Output the (x, y) coordinate of the center of the cell containing the given text.  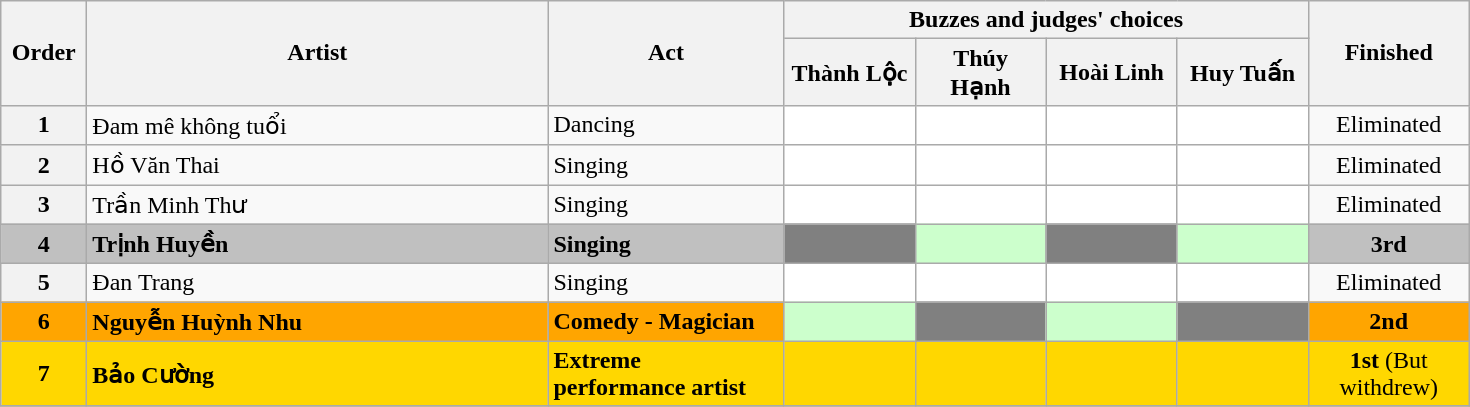
3rd (1388, 244)
Hoài Linh (1112, 72)
2 (44, 165)
Act (666, 54)
Đam mê không tuổi (318, 125)
Order (44, 54)
Hồ Văn Thai (318, 165)
Huy Tuấn (1242, 72)
Dancing (666, 125)
5 (44, 283)
Finished (1388, 54)
6 (44, 322)
Thành Lộc (850, 72)
Buzzes and judges' choices (1046, 20)
Extreme performance artist (666, 374)
7 (44, 374)
2nd (1388, 322)
Nguyễn Huỳnh Nhu (318, 322)
Artist (318, 54)
1st (But withdrew) (1388, 374)
3 (44, 204)
Đan Trang (318, 283)
Bảo Cường (318, 374)
Thúy Hạnh (980, 72)
Trần Minh Thư (318, 204)
Comedy - Magician (666, 322)
Trịnh Huyền (318, 244)
1 (44, 125)
4 (44, 244)
